For the text-containing cell, return its midpoint in [x, y] coordinate format. 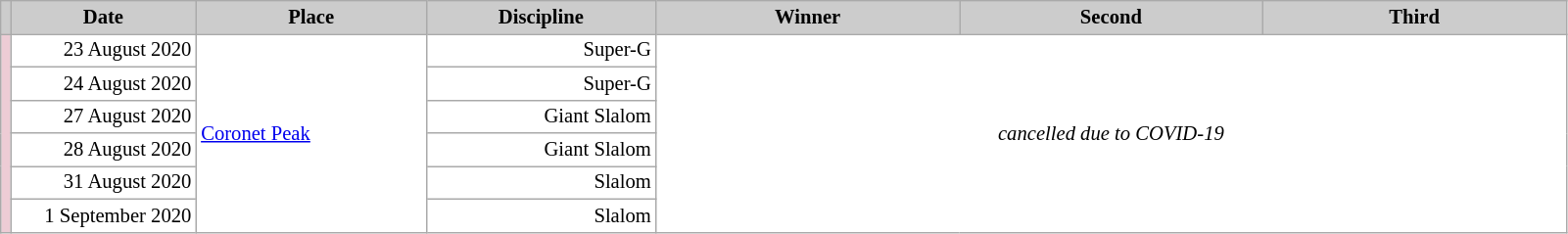
Place [311, 17]
23 August 2020 [103, 50]
28 August 2020 [103, 150]
Discipline [541, 17]
Date [103, 17]
cancelled due to COVID-19 [1111, 132]
Second [1112, 17]
24 August 2020 [103, 83]
1 September 2020 [103, 215]
Third [1414, 17]
27 August 2020 [103, 117]
Winner [808, 17]
31 August 2020 [103, 182]
Coronet Peak [311, 132]
